Return the [X, Y] coordinate for the center point of the cell that contains the specified text.  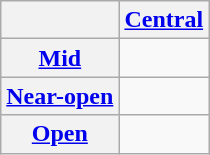
Near-open [60, 96]
Central [164, 20]
Open [60, 134]
Mid [60, 58]
